Capture the cell that displays the provided text and extract its (x, y) central coordinate. 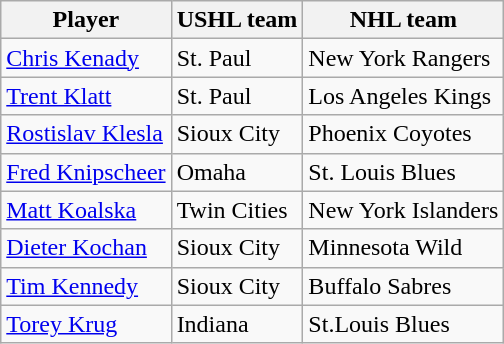
Indiana (237, 324)
New York Rangers (404, 58)
Fred Knipscheer (86, 172)
Phoenix Coyotes (404, 134)
Twin Cities (237, 210)
Chris Kenady (86, 58)
Torey Krug (86, 324)
Tim Kennedy (86, 286)
Player (86, 20)
Los Angeles Kings (404, 96)
St. Louis Blues (404, 172)
Dieter Kochan (86, 248)
Omaha (237, 172)
Matt Koalska (86, 210)
Trent Klatt (86, 96)
New York Islanders (404, 210)
St.Louis Blues (404, 324)
USHL team (237, 20)
Buffalo Sabres (404, 286)
NHL team (404, 20)
Rostislav Klesla (86, 134)
Minnesota Wild (404, 248)
